Extract the [X, Y] coordinate from the center of the cell holding the provided text.  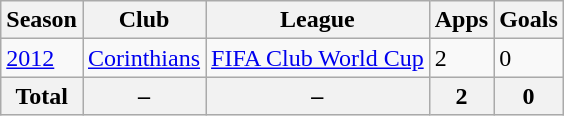
Season [42, 20]
League [318, 20]
Total [42, 96]
Apps [461, 20]
Goals [529, 20]
Corinthians [144, 58]
2012 [42, 58]
FIFA Club World Cup [318, 58]
Club [144, 20]
